Return (x, y) of the center of cell containing provided text 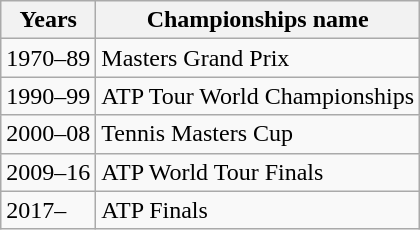
Masters Grand Prix (258, 58)
ATP Finals (258, 210)
ATP Tour World Championships (258, 96)
1990–99 (48, 96)
2017– (48, 210)
2009–16 (48, 172)
Years (48, 20)
Tennis Masters Cup (258, 134)
1970–89 (48, 58)
ATP World Tour Finals (258, 172)
2000–08 (48, 134)
Championships name (258, 20)
